Output the (X, Y) coordinate of the center of the cell containing the given text.  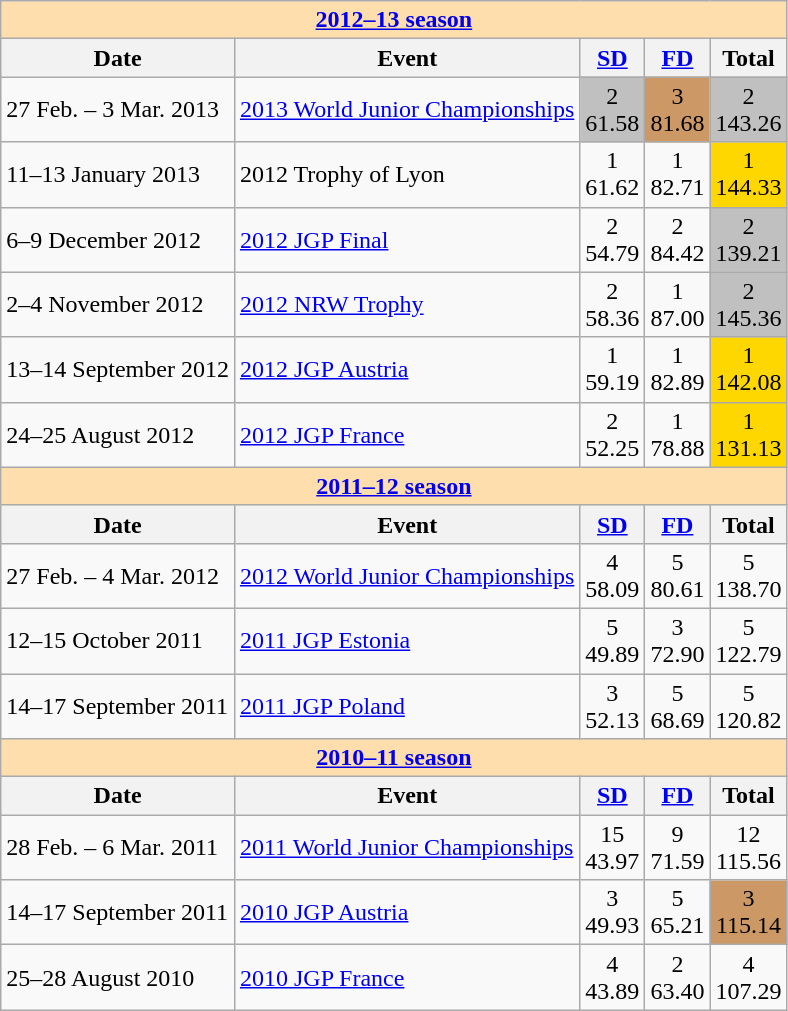
2 61.58 (612, 110)
5 122.79 (748, 640)
2 84.42 (678, 240)
3 72.90 (678, 640)
1 131.13 (748, 434)
2012 JGP Final (406, 240)
2 63.40 (678, 978)
2 54.79 (612, 240)
3 52.13 (612, 706)
2012 JGP France (406, 434)
5 65.21 (678, 912)
5 138.70 (748, 576)
1 142.08 (748, 370)
4 43.89 (612, 978)
12 115.56 (748, 848)
1 87.00 (678, 304)
6–9 December 2012 (118, 240)
1 82.89 (678, 370)
2012 NRW Trophy (406, 304)
12–15 October 2011 (118, 640)
2010 JGP Austria (406, 912)
2 143.26 (748, 110)
2–4 November 2012 (118, 304)
1 82.71 (678, 174)
3 81.68 (678, 110)
2010–11 season (394, 758)
1 59.19 (612, 370)
25–28 August 2010 (118, 978)
15 43.97 (612, 848)
28 Feb. – 6 Mar. 2011 (118, 848)
3 115.14 (748, 912)
2 52.25 (612, 434)
27 Feb. – 3 Mar. 2013 (118, 110)
2012 JGP Austria (406, 370)
2012 Trophy of Lyon (406, 174)
2 145.36 (748, 304)
3 49.93 (612, 912)
2011 JGP Poland (406, 706)
2 58.36 (612, 304)
1 78.88 (678, 434)
2011 World Junior Championships (406, 848)
2010 JGP France (406, 978)
1 61.62 (612, 174)
9 71.59 (678, 848)
2011–12 season (394, 486)
5 80.61 (678, 576)
5 49.89 (612, 640)
5 120.82 (748, 706)
2012–13 season (394, 20)
4 107.29 (748, 978)
11–13 January 2013 (118, 174)
24–25 August 2012 (118, 434)
2013 World Junior Championships (406, 110)
27 Feb. – 4 Mar. 2012 (118, 576)
2011 JGP Estonia (406, 640)
2 139.21 (748, 240)
2012 World Junior Championships (406, 576)
5 68.69 (678, 706)
13–14 September 2012 (118, 370)
4 58.09 (612, 576)
1 144.33 (748, 174)
